Determine the [x, y] coordinate at the center of the cell enclosing the given text.  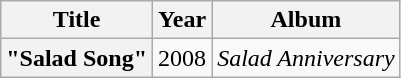
Title [77, 20]
"Salad Song" [77, 58]
2008 [182, 58]
Year [182, 20]
Album [306, 20]
Salad Anniversary [306, 58]
